Search for the cell housing the specified text and yield its [x, y] center coordinate. 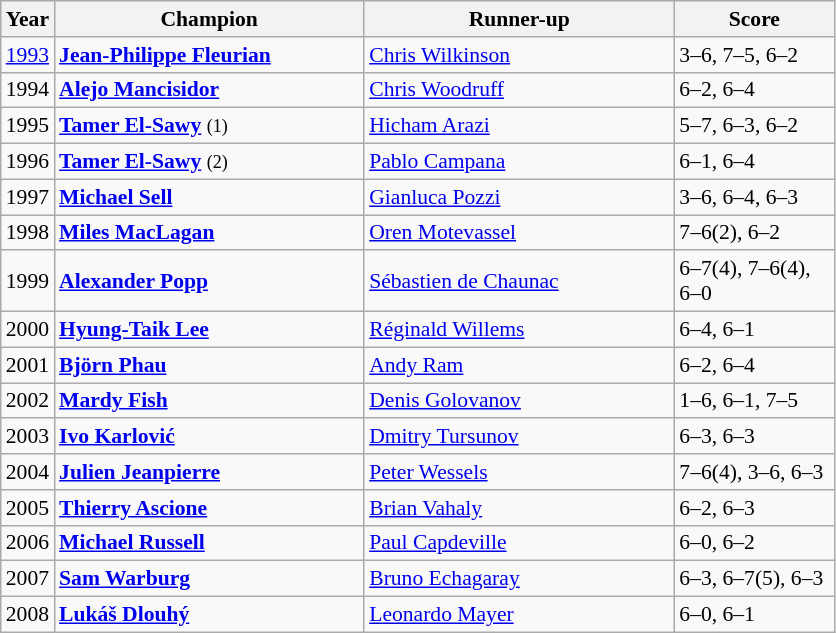
2001 [28, 365]
2003 [28, 437]
Jean-Philippe Fleurian [209, 55]
Hyung-Taik Lee [209, 330]
Bruno Echagaray [519, 579]
6–7(4), 7–6(4), 6–0 [754, 282]
5–7, 6–3, 6–2 [754, 126]
Hicham Arazi [519, 126]
Brian Vahaly [519, 508]
Alexander Popp [209, 282]
2006 [28, 543]
1998 [28, 233]
1996 [28, 162]
Björn Phau [209, 365]
6–4, 6–1 [754, 330]
Andy Ram [519, 365]
1994 [28, 90]
2007 [28, 579]
Champion [209, 19]
6–3, 6–7(5), 6–3 [754, 579]
Thierry Ascione [209, 508]
Miles MacLagan [209, 233]
Leonardo Mayer [519, 615]
6–3, 6–3 [754, 437]
Oren Motevassel [519, 233]
Tamer El-Sawy (1) [209, 126]
3–6, 6–4, 6–3 [754, 197]
Chris Woodruff [519, 90]
Lukáš Dlouhý [209, 615]
Julien Jeanpierre [209, 472]
Dmitry Tursunov [519, 437]
1995 [28, 126]
1–6, 6–1, 7–5 [754, 401]
6–0, 6–2 [754, 543]
1999 [28, 282]
Mardy Fish [209, 401]
Runner-up [519, 19]
2008 [28, 615]
Sébastien de Chaunac [519, 282]
Réginald Willems [519, 330]
Chris Wilkinson [519, 55]
Pablo Campana [519, 162]
Tamer El-Sawy (2) [209, 162]
6–2, 6–3 [754, 508]
2004 [28, 472]
Sam Warburg [209, 579]
Michael Sell [209, 197]
Alejo Mancisidor [209, 90]
7–6(2), 6–2 [754, 233]
Denis Golovanov [519, 401]
7–6(4), 3–6, 6–3 [754, 472]
Paul Capdeville [519, 543]
Gianluca Pozzi [519, 197]
3–6, 7–5, 6–2 [754, 55]
1993 [28, 55]
Michael Russell [209, 543]
2000 [28, 330]
Score [754, 19]
Year [28, 19]
6–0, 6–1 [754, 615]
2002 [28, 401]
Ivo Karlović [209, 437]
6–1, 6–4 [754, 162]
2005 [28, 508]
1997 [28, 197]
Peter Wessels [519, 472]
